Output the (x, y) coordinate of the center of the cell containing the given text.  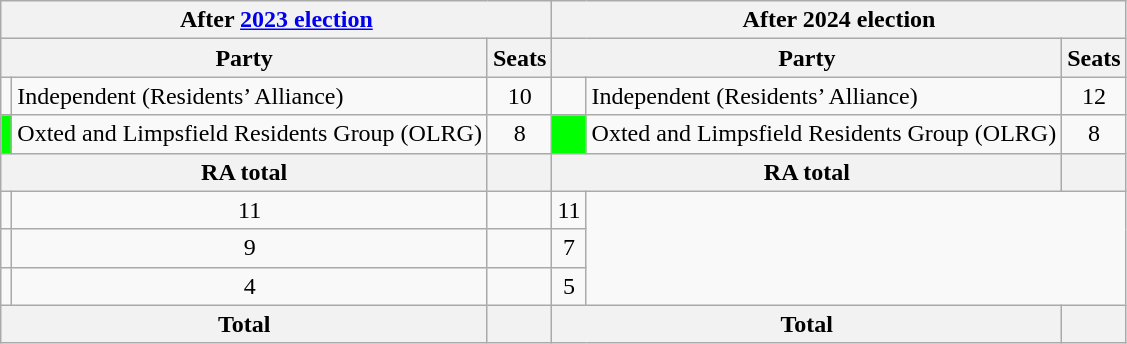
7 (569, 248)
After 2023 election (276, 20)
10 (519, 96)
4 (250, 286)
5 (569, 286)
12 (1094, 96)
After 2024 election (839, 20)
9 (250, 248)
